For the text-containing cell, return its midpoint in (X, Y) coordinate format. 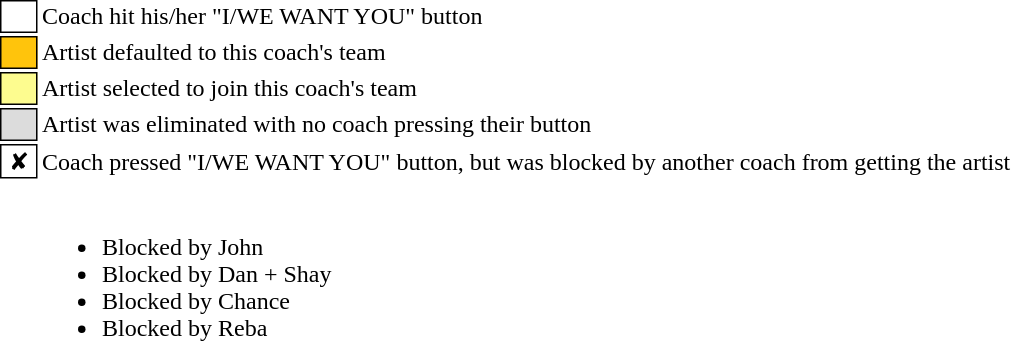
Coach pressed "I/WE WANT YOU" button, but was blocked by another coach from getting the artist (526, 161)
Coach hit his/her "I/WE WANT YOU" button (526, 16)
Artist defaulted to this coach's team (526, 52)
Artist selected to join this coach's team (526, 88)
✘ (19, 161)
Artist was eliminated with no coach pressing their button (526, 124)
